Extract the [X, Y] coordinate from the center of the cell holding the provided text.  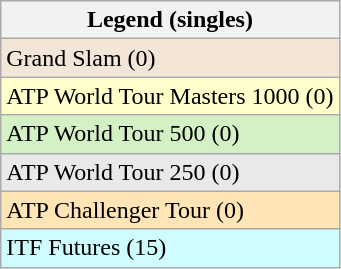
ITF Futures (15) [170, 248]
Legend (singles) [170, 20]
ATP World Tour 250 (0) [170, 172]
ATP World Tour 500 (0) [170, 134]
ATP World Tour Masters 1000 (0) [170, 96]
ATP Challenger Tour (0) [170, 210]
Grand Slam (0) [170, 58]
